Extract the (x, y) coordinate from the center of the cell holding the provided text.  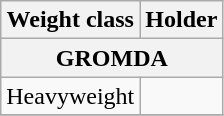
GROMDA (112, 58)
Weight class (70, 20)
Holder (182, 20)
Heavyweight (70, 96)
